Return [x, y] of the center of cell containing provided text 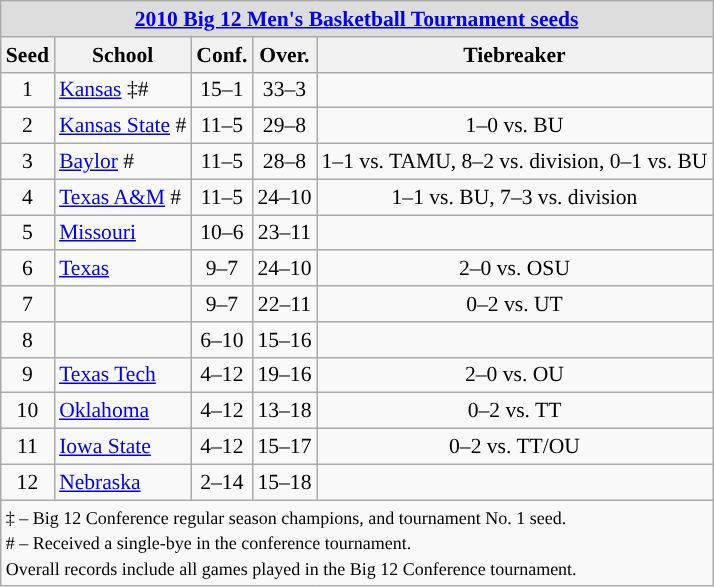
Seed [28, 55]
29–8 [284, 126]
15–1 [222, 90]
23–11 [284, 233]
19–16 [284, 375]
2 [28, 126]
10 [28, 411]
8 [28, 340]
Texas Tech [122, 375]
9 [28, 375]
1–0 vs. BU [514, 126]
0–2 vs. UT [514, 304]
13–18 [284, 411]
Oklahoma [122, 411]
2–14 [222, 482]
0–2 vs. TT/OU [514, 447]
33–3 [284, 90]
Missouri [122, 233]
Over. [284, 55]
28–8 [284, 162]
7 [28, 304]
Baylor # [122, 162]
2–0 vs. OU [514, 375]
10–6 [222, 233]
Kansas ‡# [122, 90]
Iowa State [122, 447]
2–0 vs. OSU [514, 269]
1–1 vs. TAMU, 8–2 vs. division, 0–1 vs. BU [514, 162]
15–16 [284, 340]
6–10 [222, 340]
4 [28, 197]
Nebraska [122, 482]
6 [28, 269]
1 [28, 90]
11 [28, 447]
Kansas State # [122, 126]
0–2 vs. TT [514, 411]
5 [28, 233]
15–18 [284, 482]
Texas A&M # [122, 197]
School [122, 55]
Texas [122, 269]
3 [28, 162]
12 [28, 482]
1–1 vs. BU, 7–3 vs. division [514, 197]
22–11 [284, 304]
Conf. [222, 55]
2010 Big 12 Men's Basketball Tournament seeds [357, 19]
15–17 [284, 447]
Tiebreaker [514, 55]
